Pinpoint the cell where the given text exists, returning its (X, Y) midpoint coordinate. 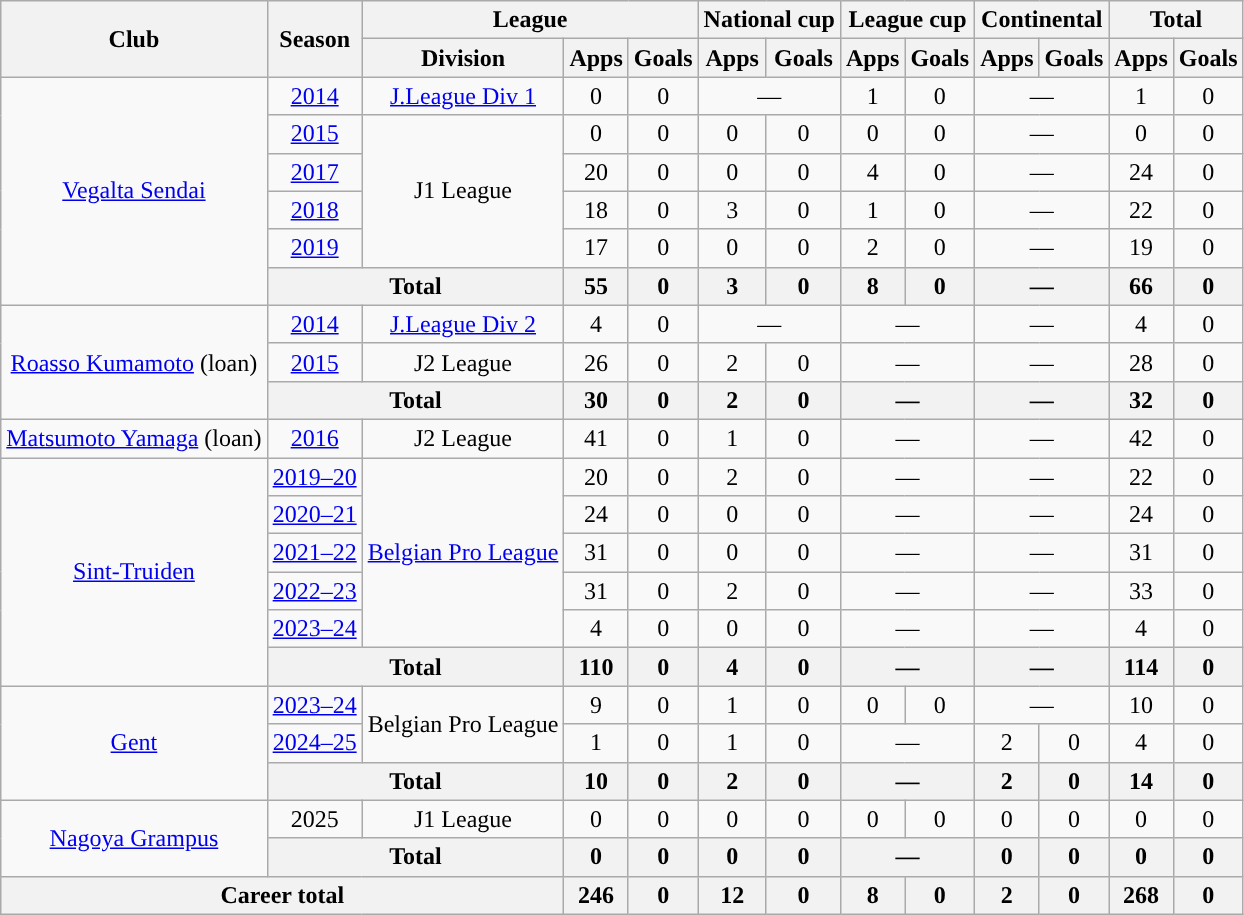
Roasso Kumamoto (loan) (134, 362)
J.League Div 1 (463, 96)
18 (596, 210)
2024–25 (314, 743)
Sint-Truiden (134, 572)
42 (1141, 438)
2021–22 (314, 553)
League (530, 20)
114 (1141, 667)
268 (1141, 895)
110 (596, 667)
National cup (769, 20)
2019 (314, 248)
26 (596, 362)
2019–20 (314, 477)
Matsumoto Yamaga (loan) (134, 438)
2025 (314, 819)
41 (596, 438)
17 (596, 248)
14 (1141, 781)
Vegalta Sendai (134, 191)
Continental (1042, 20)
246 (596, 895)
Nagoya Grampus (134, 838)
League cup (907, 20)
2017 (314, 172)
J.League Div 2 (463, 324)
2020–21 (314, 515)
55 (596, 286)
12 (732, 895)
2018 (314, 210)
33 (1141, 591)
Season (314, 39)
30 (596, 400)
Gent (134, 743)
2022–23 (314, 591)
9 (596, 705)
2016 (314, 438)
Career total (282, 895)
32 (1141, 400)
66 (1141, 286)
28 (1141, 362)
Club (134, 39)
Division (463, 58)
19 (1141, 248)
